Find where the given text appears and provide that cell's center as (x, y) coordinate. 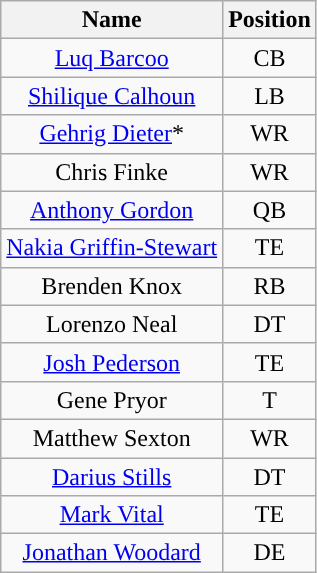
Darius Stills (112, 477)
Chris Finke (112, 172)
Position (270, 20)
Gene Pryor (112, 400)
Anthony Gordon (112, 210)
Matthew Sexton (112, 438)
Jonathan Woodard (112, 553)
Brenden Knox (112, 286)
Mark Vital (112, 515)
Name (112, 20)
Luq Barcoo (112, 58)
Nakia Griffin-Stewart (112, 248)
CB (270, 58)
Shilique Calhoun (112, 96)
Lorenzo Neal (112, 324)
Gehrig Dieter* (112, 134)
RB (270, 286)
T (270, 400)
QB (270, 210)
DE (270, 553)
Josh Pederson (112, 362)
LB (270, 96)
